Return the (X, Y) coordinate for the center point of the cell that contains the specified text.  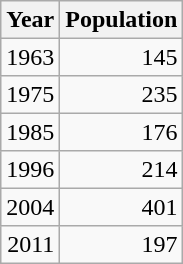
176 (122, 132)
145 (122, 56)
1996 (30, 170)
2004 (30, 206)
2011 (30, 244)
Population (122, 20)
197 (122, 244)
401 (122, 206)
1975 (30, 94)
1963 (30, 56)
1985 (30, 132)
214 (122, 170)
235 (122, 94)
Year (30, 20)
